Pinpoint the cell where the given text exists, returning its (X, Y) midpoint coordinate. 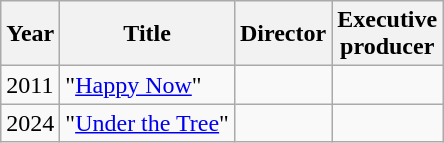
2011 (30, 85)
2024 (30, 123)
Executiveproducer (388, 34)
"Happy Now" (148, 85)
Director (282, 34)
Title (148, 34)
Year (30, 34)
"Under the Tree" (148, 123)
